Identify which cell holds the provided text, then report its [x, y] central coordinate. 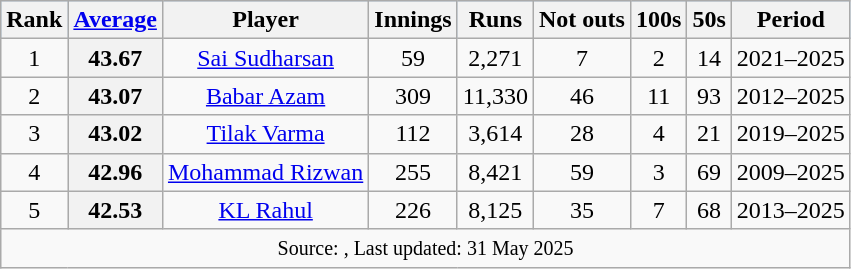
Not outs [582, 20]
50s [709, 20]
Average [116, 20]
KL Rahul [265, 210]
43.67 [116, 58]
Tilak Varma [265, 134]
2021–2025 [790, 58]
2013–2025 [790, 210]
112 [413, 134]
255 [413, 172]
Runs [495, 20]
21 [709, 134]
14 [709, 58]
1 [34, 58]
28 [582, 134]
42.53 [116, 210]
3,614 [495, 134]
8,421 [495, 172]
Rank [34, 20]
Sai Sudharsan [265, 58]
Mohammad Rizwan [265, 172]
93 [709, 96]
43.07 [116, 96]
11,330 [495, 96]
43.02 [116, 134]
100s [658, 20]
68 [709, 210]
Innings [413, 20]
Player [265, 20]
69 [709, 172]
Period [790, 20]
5 [34, 210]
2019–2025 [790, 134]
2012–2025 [790, 96]
226 [413, 210]
Source: , Last updated: 31 May 2025 [426, 248]
Babar Azam [265, 96]
2009–2025 [790, 172]
8,125 [495, 210]
309 [413, 96]
42.96 [116, 172]
35 [582, 210]
46 [582, 96]
11 [658, 96]
2,271 [495, 58]
